Find where the given text appears and provide that cell's center as (x, y) coordinate. 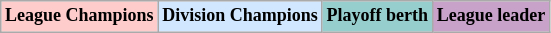
League Champions (80, 16)
Playoff berth (377, 16)
League leader (490, 16)
Division Champions (240, 16)
